Output the (X, Y) coordinate of the center of the cell containing the given text.  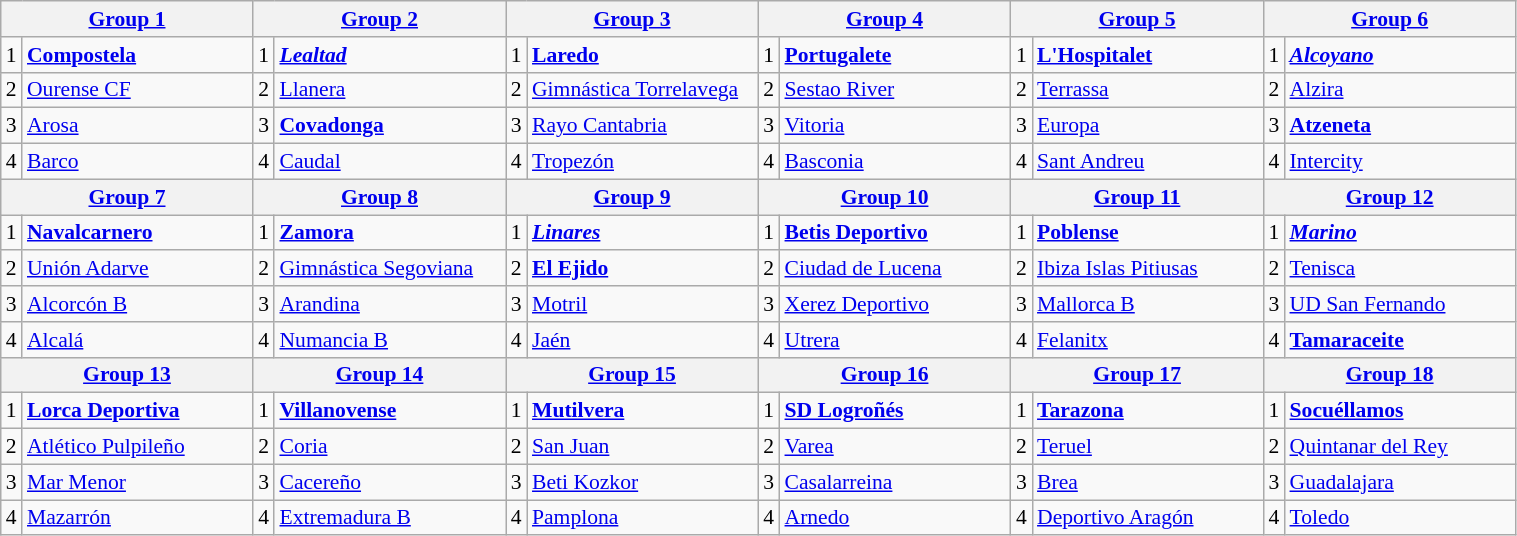
Marino (1401, 233)
Group 4 (884, 19)
Mazarrón (138, 518)
Linares (642, 233)
Compostela (138, 55)
Betis Deportivo (894, 233)
Basconia (894, 162)
Group 2 (380, 19)
Group 13 (128, 375)
Atlético Pulpileño (138, 447)
Sant Andreu (1148, 162)
Ourense CF (138, 90)
Group 1 (128, 19)
Brea (1148, 482)
Group 14 (380, 375)
Ibiza Islas Pitiusas (1148, 269)
Jaén (642, 340)
UD San Fernando (1401, 304)
Alcoyano (1401, 55)
Poblense (1148, 233)
Gimnástica Segoviana (390, 269)
Group 10 (884, 197)
Coria (390, 447)
Group 12 (1390, 197)
Group 3 (632, 19)
Group 15 (632, 375)
Mutilvera (642, 411)
Numancia B (390, 340)
Lorca Deportiva (138, 411)
Quintanar del Rey (1401, 447)
Zamora (390, 233)
Mar Menor (138, 482)
Tamaraceite (1401, 340)
Guadalajara (1401, 482)
Vitoria (894, 126)
Mallorca B (1148, 304)
Toledo (1401, 518)
Terrassa (1148, 90)
Varea (894, 447)
El Ejido (642, 269)
Alcorcón B (138, 304)
Pamplona (642, 518)
Casalarreina (894, 482)
Group 17 (1138, 375)
Alzira (1401, 90)
San Juan (642, 447)
Extremadura B (390, 518)
Navalcarnero (138, 233)
Llanera (390, 90)
Group 11 (1138, 197)
Portugalete (894, 55)
Ciudad de Lucena (894, 269)
Teruel (1148, 447)
Caudal (390, 162)
Atzeneta (1401, 126)
Alcalá (138, 340)
Group 8 (380, 197)
Xerez Deportivo (894, 304)
Socuéllamos (1401, 411)
Group 5 (1138, 19)
Unión Adarve (138, 269)
SD Logroñés (894, 411)
Europa (1148, 126)
Utrera (894, 340)
Barco (138, 162)
Rayo Cantabria (642, 126)
Tropezón (642, 162)
L'Hospitalet (1148, 55)
Intercity (1401, 162)
Sestao River (894, 90)
Tarazona (1148, 411)
Covadonga (390, 126)
Felanitx (1148, 340)
Arandina (390, 304)
Cacereño (390, 482)
Arosa (138, 126)
Group 16 (884, 375)
Lealtad (390, 55)
Group 6 (1390, 19)
Arnedo (894, 518)
Motril (642, 304)
Group 9 (632, 197)
Laredo (642, 55)
Beti Kozkor (642, 482)
Villanovense (390, 411)
Group 7 (128, 197)
Group 18 (1390, 375)
Deportivo Aragón (1148, 518)
Tenisca (1401, 269)
Gimnástica Torrelavega (642, 90)
